Find where the given text appears and provide that cell's center as (X, Y) coordinate. 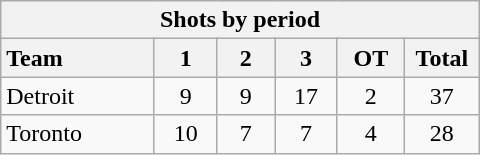
3 (306, 58)
Detroit (78, 96)
Toronto (78, 134)
Total (442, 58)
37 (442, 96)
17 (306, 96)
4 (370, 134)
1 (186, 58)
28 (442, 134)
Team (78, 58)
OT (370, 58)
10 (186, 134)
Shots by period (240, 20)
